Extract the (x, y) coordinate from the center of the cell holding the provided text.  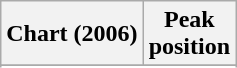
Chart (2006) (72, 34)
Peakposition (189, 34)
